Search for the cell housing the specified text and yield its [x, y] center coordinate. 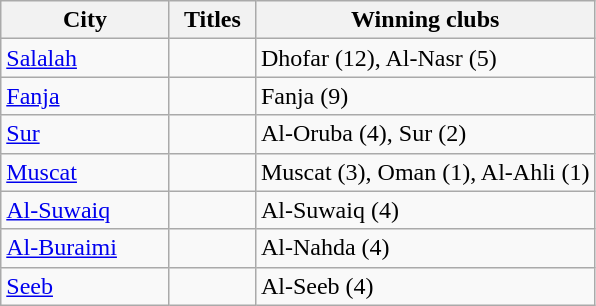
Titles [212, 20]
Muscat (3), Oman (1), Al-Ahli (1) [425, 172]
Muscat [86, 172]
Fanja [86, 96]
City [86, 20]
Al-Oruba (4), Sur (2) [425, 134]
Al-Suwaiq (4) [425, 210]
Al-Buraimi [86, 248]
Sur [86, 134]
Winning clubs [425, 20]
Al-Suwaiq [86, 210]
Al-Nahda (4) [425, 248]
Dhofar (12), Al-Nasr (5) [425, 58]
Fanja (9) [425, 96]
Salalah [86, 58]
Al-Seeb (4) [425, 286]
Seeb [86, 286]
